Output the (X, Y) coordinate of the center of the cell containing the given text.  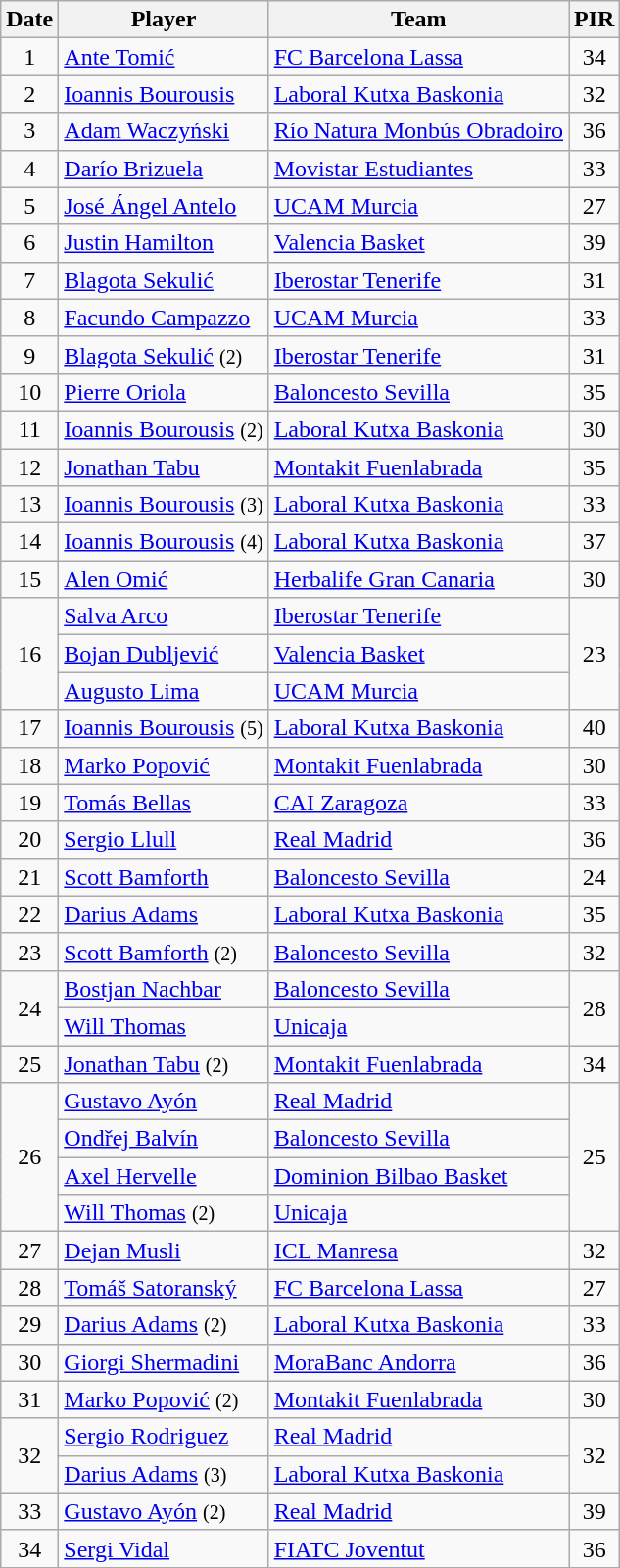
Ioannis Bourousis (5) (164, 728)
6 (29, 243)
21 (29, 877)
Scott Bamforth (164, 877)
16 (29, 654)
10 (29, 392)
Justin Hamilton (164, 243)
Augusto Lima (164, 691)
2 (29, 94)
Will Thomas (2) (164, 1213)
Date (29, 20)
Ioannis Bourousis (3) (164, 505)
11 (29, 429)
26 (29, 1157)
7 (29, 280)
Río Natura Monbús Obradoiro (418, 131)
40 (595, 728)
Axel Hervelle (164, 1176)
Dominion Bilbao Basket (418, 1176)
9 (29, 355)
José Ángel Antelo (164, 206)
3 (29, 131)
Giorgi Shermadini (164, 1362)
Ante Tomić (164, 57)
4 (29, 169)
1 (29, 57)
Tomás Bellas (164, 803)
17 (29, 728)
20 (29, 840)
Herbalife Gran Canaria (418, 579)
Ondřej Balvín (164, 1139)
Dejan Musli (164, 1250)
Sergi Vidal (164, 1548)
Player (164, 20)
Darius Adams (2) (164, 1325)
Gustavo Ayón (164, 1102)
12 (29, 467)
Adam Waczyński (164, 131)
Jonathan Tabu (164, 467)
Darius Adams (3) (164, 1474)
Darius Adams (164, 914)
Jonathan Tabu (2) (164, 1063)
Bostjan Nachbar (164, 989)
Alen Omić (164, 579)
Ioannis Bourousis (4) (164, 542)
14 (29, 542)
Darío Brizuela (164, 169)
Movistar Estudiantes (418, 169)
15 (29, 579)
Tomáš Satoranský (164, 1288)
Bojan Dubljević (164, 654)
Sergio Llull (164, 840)
19 (29, 803)
CAI Zaragoza (418, 803)
Facundo Campazzo (164, 318)
22 (29, 914)
Team (418, 20)
8 (29, 318)
Ioannis Bourousis (2) (164, 429)
13 (29, 505)
PIR (595, 20)
Blagota Sekulić (2) (164, 355)
Scott Bamforth (2) (164, 952)
37 (595, 542)
Ioannis Bourousis (164, 94)
Marko Popović (164, 765)
ICL Manresa (418, 1250)
Will Thomas (164, 1026)
5 (29, 206)
Blagota Sekulić (164, 280)
FIATC Joventut (418, 1548)
Marko Popović (2) (164, 1399)
MoraBanc Andorra (418, 1362)
Gustavo Ayón (2) (164, 1511)
Sergio Rodriguez (164, 1437)
18 (29, 765)
Pierre Oriola (164, 392)
29 (29, 1325)
Salva Arco (164, 616)
